Capture the cell that displays the provided text and extract its [X, Y] central coordinate. 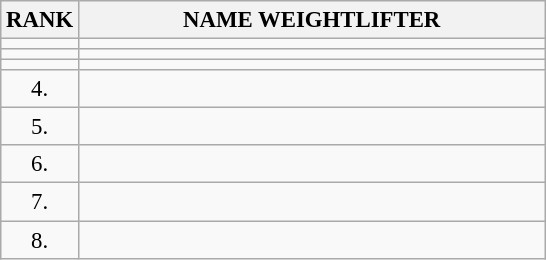
8. [40, 240]
NAME WEIGHTLIFTER [312, 20]
7. [40, 202]
5. [40, 127]
6. [40, 165]
RANK [40, 20]
4. [40, 89]
